Output the (x, y) coordinate of the center of the cell containing the given text.  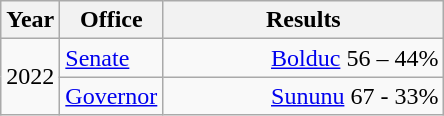
Year (30, 20)
2022 (30, 77)
Results (304, 20)
Sununu 67 - 33% (304, 96)
Office (112, 20)
Senate (112, 58)
Bolduc 56 – 44% (304, 58)
Governor (112, 96)
